Detect which cell encompasses the target text, then output its [x, y] center coordinate. 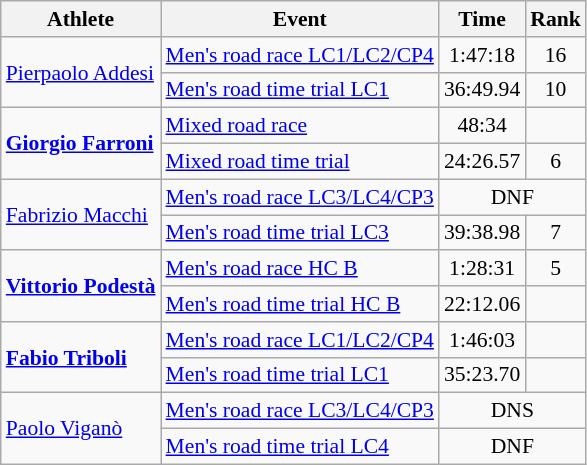
Pierpaolo Addesi [81, 72]
Vittorio Podestà [81, 286]
DNS [512, 411]
Athlete [81, 19]
Mixed road time trial [300, 162]
10 [556, 90]
7 [556, 233]
6 [556, 162]
22:12.06 [482, 304]
Giorgio Farroni [81, 144]
5 [556, 269]
Rank [556, 19]
Men's road time trial LC3 [300, 233]
35:23.70 [482, 375]
Event [300, 19]
Mixed road race [300, 126]
Men's road time trial HC B [300, 304]
16 [556, 55]
Men's road time trial LC4 [300, 447]
1:28:31 [482, 269]
Men's road race HC B [300, 269]
Paolo Viganò [81, 428]
24:26.57 [482, 162]
Time [482, 19]
48:34 [482, 126]
Fabio Triboli [81, 358]
1:47:18 [482, 55]
Fabrizio Macchi [81, 214]
1:46:03 [482, 340]
39:38.98 [482, 233]
36:49.94 [482, 90]
